Find where the given text appears and provide that cell's center as [X, Y] coordinate. 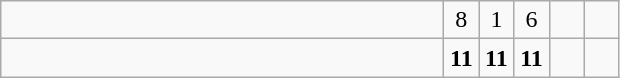
1 [496, 20]
6 [532, 20]
8 [462, 20]
